For the text-containing cell, return its midpoint in (X, Y) coordinate format. 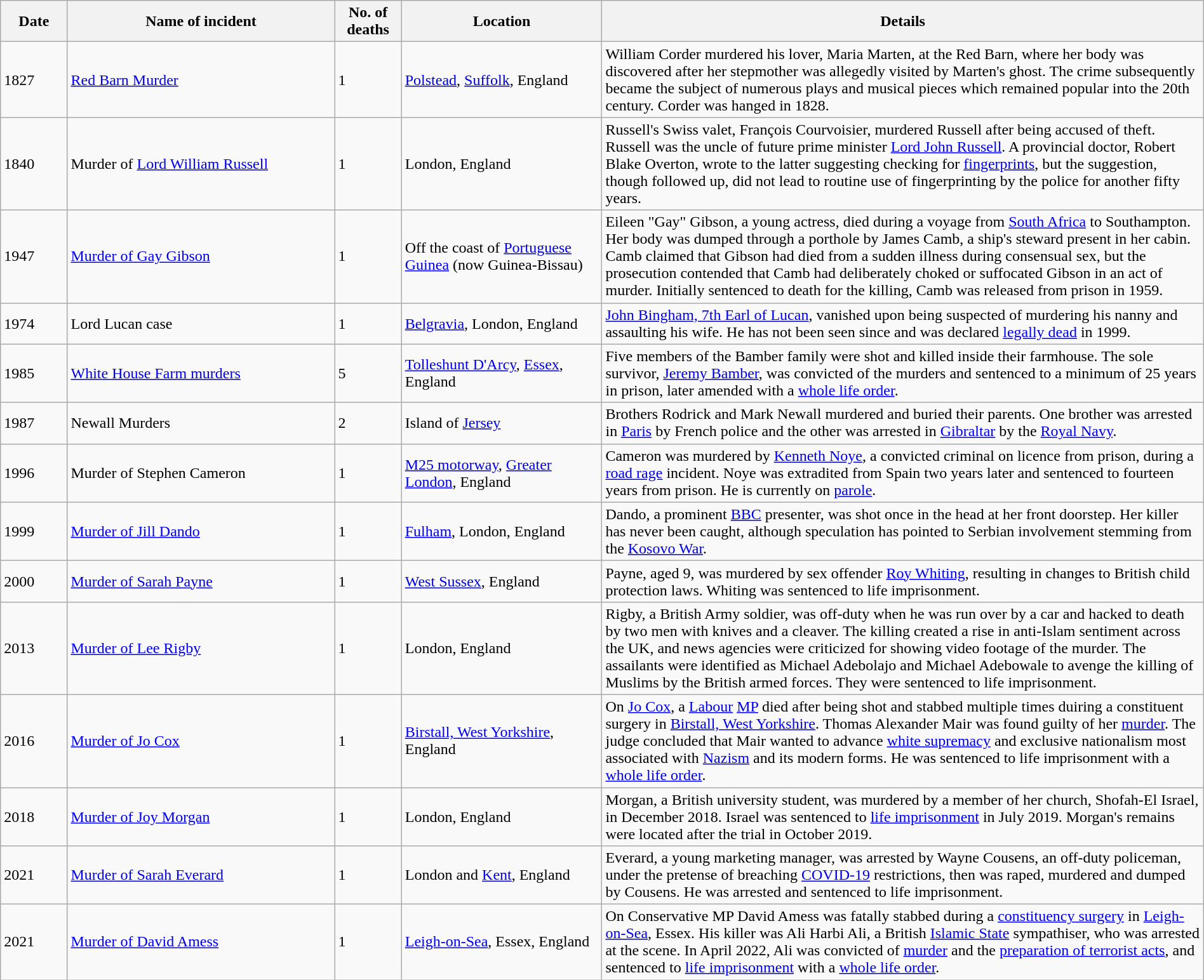
1996 (34, 473)
Red Barn Murder (201, 80)
London and Kent, England (502, 875)
Murder of Gay Gibson (201, 256)
Off the coast of Portuguese Guinea (now Guinea-Bissau) (502, 256)
No. ofdeaths (368, 22)
Date (34, 22)
1947 (34, 256)
Fulham, London, England (502, 531)
1974 (34, 324)
Lord Lucan case (201, 324)
1840 (34, 164)
M25 motorway, Greater London, England (502, 473)
Belgravia, London, England (502, 324)
2018 (34, 816)
Newall Murders (201, 423)
Murder of Lord William Russell (201, 164)
Murder of David Amess (201, 942)
2000 (34, 581)
Polstead, Suffolk, England (502, 80)
Murder of Stephen Cameron (201, 473)
Tolleshunt D'Arcy, Essex, England (502, 373)
Murder of Jill Dando (201, 531)
Murder of Jo Cox (201, 741)
5 (368, 373)
Location (502, 22)
Murder of Sarah Everard (201, 875)
2013 (34, 648)
Birstall, West Yorkshire, England (502, 741)
1985 (34, 373)
Details (903, 22)
1827 (34, 80)
Murder of Joy Morgan (201, 816)
Name of incident (201, 22)
White House Farm murders (201, 373)
1999 (34, 531)
Murder of Lee Rigby (201, 648)
1987 (34, 423)
2016 (34, 741)
West Sussex, England (502, 581)
Island of Jersey (502, 423)
Leigh-on-Sea, Essex, England (502, 942)
2 (368, 423)
Murder of Sarah Payne (201, 581)
